Extract the [x, y] coordinate from the center of the cell holding the provided text.  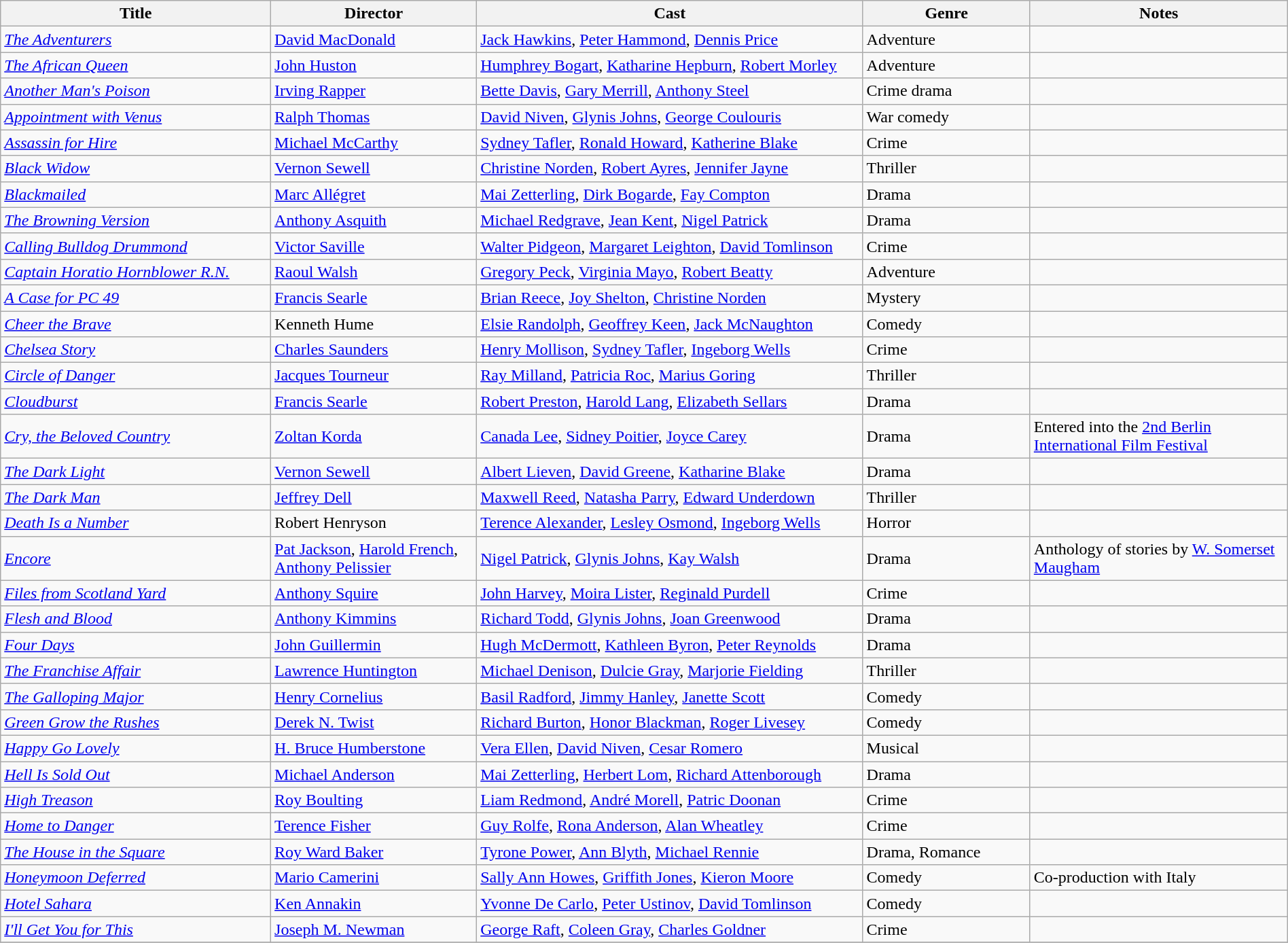
Mai Zetterling, Dirk Bogarde, Fay Compton [670, 194]
The Franchise Affair [136, 671]
Anthony Asquith [374, 220]
Circle of Danger [136, 376]
The House in the Square [136, 852]
Henry Cornelius [374, 696]
Maxwell Reed, Natasha Parry, Edward Underdown [670, 497]
Brian Reece, Joy Shelton, Christine Norden [670, 298]
Basil Radford, Jimmy Hanley, Janette Scott [670, 696]
Robert Henryson [374, 523]
Crime drama [946, 91]
Mario Camerini [374, 878]
Victor Saville [374, 246]
Sydney Tafler, Ronald Howard, Katherine Blake [670, 143]
Hugh McDermott, Kathleen Byron, Peter Reynolds [670, 645]
David MacDonald [374, 39]
Mai Zetterling, Herbert Lom, Richard Attenborough [670, 774]
Roy Boulting [374, 800]
Nigel Patrick, Glynis Johns, Kay Walsh [670, 558]
Michael Anderson [374, 774]
Black Widow [136, 168]
Guy Rolfe, Rona Anderson, Alan Wheatley [670, 826]
Roy Ward Baker [374, 852]
Derek N. Twist [374, 722]
Files from Scotland Yard [136, 593]
The African Queen [136, 65]
Gregory Peck, Virginia Mayo, Robert Beatty [670, 272]
Encore [136, 558]
Mystery [946, 298]
Captain Horatio Hornblower R.N. [136, 272]
Walter Pidgeon, Margaret Leighton, David Tomlinson [670, 246]
Green Grow the Rushes [136, 722]
The Galloping Major [136, 696]
John Guillermin [374, 645]
Humphrey Bogart, Katharine Hepburn, Robert Morley [670, 65]
Cheer the Brave [136, 324]
Co-production with Italy [1159, 878]
Calling Bulldog Drummond [136, 246]
Hotel Sahara [136, 904]
Ray Milland, Patricia Roc, Marius Goring [670, 376]
Horror [946, 523]
Lawrence Huntington [374, 671]
The Adventurers [136, 39]
Happy Go Lovely [136, 748]
Home to Danger [136, 826]
Tyrone Power, Ann Blyth, Michael Rennie [670, 852]
John Harvey, Moira Lister, Reginald Purdell [670, 593]
Yvonne De Carlo, Peter Ustinov, David Tomlinson [670, 904]
Chelsea Story [136, 350]
A Case for PC 49 [136, 298]
Cloudburst [136, 402]
Jack Hawkins, Peter Hammond, Dennis Price [670, 39]
Zoltan Korda [374, 436]
Title [136, 14]
Notes [1159, 14]
Anthony Kimmins [374, 619]
Genre [946, 14]
H. Bruce Humberstone [374, 748]
The Dark Man [136, 497]
Terence Fisher [374, 826]
Director [374, 14]
Drama, Romance [946, 852]
Jacques Tourneur [374, 376]
Canada Lee, Sidney Poitier, Joyce Carey [670, 436]
Four Days [136, 645]
Jeffrey Dell [374, 497]
Michael Redgrave, Jean Kent, Nigel Patrick [670, 220]
Christine Norden, Robert Ayres, Jennifer Jayne [670, 168]
Charles Saunders [374, 350]
Assassin for Hire [136, 143]
Ralph Thomas [374, 117]
Flesh and Blood [136, 619]
Marc Allégret [374, 194]
Kenneth Hume [374, 324]
Cast [670, 14]
Terence Alexander, Lesley Osmond, Ingeborg Wells [670, 523]
Elsie Randolph, Geoffrey Keen, Jack McNaughton [670, 324]
Musical [946, 748]
Anthology of stories by W. Somerset Maugham [1159, 558]
David Niven, Glynis Johns, George Coulouris [670, 117]
Blackmailed [136, 194]
High Treason [136, 800]
Robert Preston, Harold Lang, Elizabeth Sellars [670, 402]
Bette Davis, Gary Merrill, Anthony Steel [670, 91]
The Browning Version [136, 220]
Liam Redmond, André Morell, Patric Doonan [670, 800]
Honeymoon Deferred [136, 878]
Michael Denison, Dulcie Gray, Marjorie Fielding [670, 671]
Raoul Walsh [374, 272]
Cry, the Beloved Country [136, 436]
Death Is a Number [136, 523]
Entered into the 2nd Berlin International Film Festival [1159, 436]
Richard Todd, Glynis Johns, Joan Greenwood [670, 619]
Pat Jackson, Harold French, Anthony Pelissier [374, 558]
Hell Is Sold Out [136, 774]
Appointment with Venus [136, 117]
Joseph M. Newman [374, 929]
The Dark Light [136, 471]
Albert Lieven, David Greene, Katharine Blake [670, 471]
Michael McCarthy [374, 143]
Anthony Squire [374, 593]
Richard Burton, Honor Blackman, Roger Livesey [670, 722]
War comedy [946, 117]
John Huston [374, 65]
Ken Annakin [374, 904]
Vera Ellen, David Niven, Cesar Romero [670, 748]
Irving Rapper [374, 91]
Henry Mollison, Sydney Tafler, Ingeborg Wells [670, 350]
George Raft, Coleen Gray, Charles Goldner [670, 929]
I'll Get You for This [136, 929]
Sally Ann Howes, Griffith Jones, Kieron Moore [670, 878]
Another Man's Poison [136, 91]
